Return [x, y] of the center of cell containing provided text 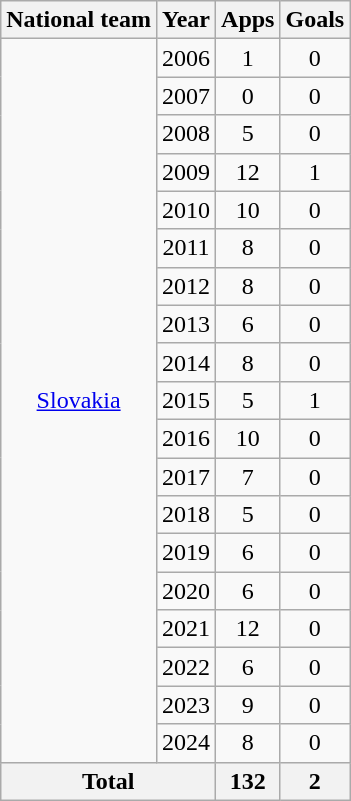
2023 [186, 705]
Year [186, 20]
Total [108, 781]
Goals [315, 20]
9 [248, 705]
2021 [186, 629]
2010 [186, 210]
2011 [186, 248]
2018 [186, 515]
Apps [248, 20]
2006 [186, 58]
132 [248, 781]
2008 [186, 134]
National team [79, 20]
2022 [186, 667]
Slovakia [79, 400]
2020 [186, 591]
2 [315, 781]
2024 [186, 743]
2019 [186, 553]
2012 [186, 286]
2017 [186, 477]
2009 [186, 172]
2014 [186, 362]
7 [248, 477]
2007 [186, 96]
2016 [186, 438]
2013 [186, 324]
2015 [186, 400]
